From the cell containing the given text, extract its center point as [X, Y] coordinate. 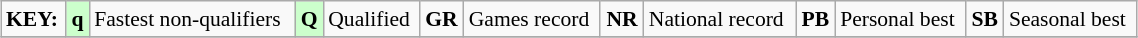
Games record [532, 19]
NR [622, 19]
Qualified [371, 19]
Q [309, 19]
Seasonal best [1070, 19]
Personal best [900, 19]
Fastest non-qualifiers [192, 19]
SB [985, 19]
q [78, 19]
GR [442, 19]
National record [720, 19]
PB [816, 19]
KEY: [34, 19]
